Return the (x, y) coordinate for the center point of the cell that contains the specified text.  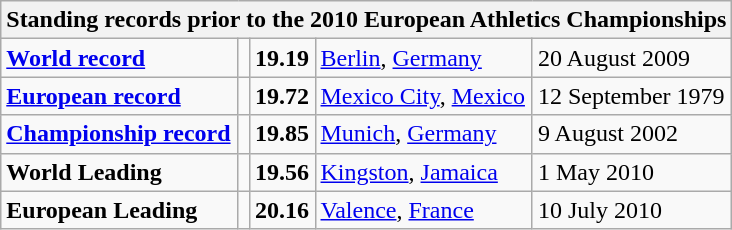
World record (120, 58)
Mexico City, Mexico (424, 96)
Valence, France (424, 210)
1 May 2010 (632, 172)
Standing records prior to the 2010 European Athletics Championships (366, 20)
10 July 2010 (632, 210)
European Leading (120, 210)
19.19 (282, 58)
19.72 (282, 96)
19.56 (282, 172)
European record (120, 96)
Championship record (120, 134)
Munich, Germany (424, 134)
19.85 (282, 134)
20.16 (282, 210)
20 August 2009 (632, 58)
World Leading (120, 172)
Berlin, Germany (424, 58)
12 September 1979 (632, 96)
9 August 2002 (632, 134)
Kingston, Jamaica (424, 172)
